Capture the cell that displays the provided text and extract its [X, Y] central coordinate. 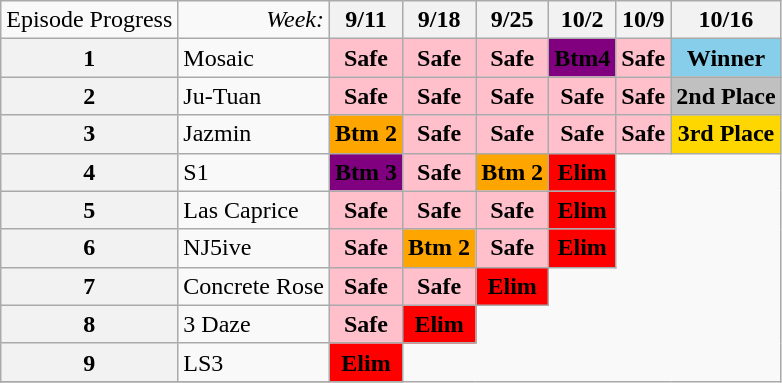
9/25 [512, 20]
4 [90, 172]
2nd Place [726, 96]
Jazmin [254, 134]
Concrete Rose [254, 286]
Week: [254, 20]
LS3 [254, 362]
3 Daze [254, 324]
3 [90, 134]
9/18 [440, 20]
8 [90, 324]
3rd Place [726, 134]
Btm4 [582, 58]
2 [90, 96]
1 [90, 58]
10/2 [582, 20]
S1 [254, 172]
6 [90, 248]
Ju-Tuan [254, 96]
Las Caprice [254, 210]
NJ5ive [254, 248]
7 [90, 286]
10/16 [726, 20]
Mosaic [254, 58]
Btm 3 [366, 172]
10/9 [644, 20]
5 [90, 210]
Winner [726, 58]
Episode Progress [90, 20]
9/11 [366, 20]
9 [90, 362]
